Determine the [x, y] coordinate at the center of the cell enclosing the given text.  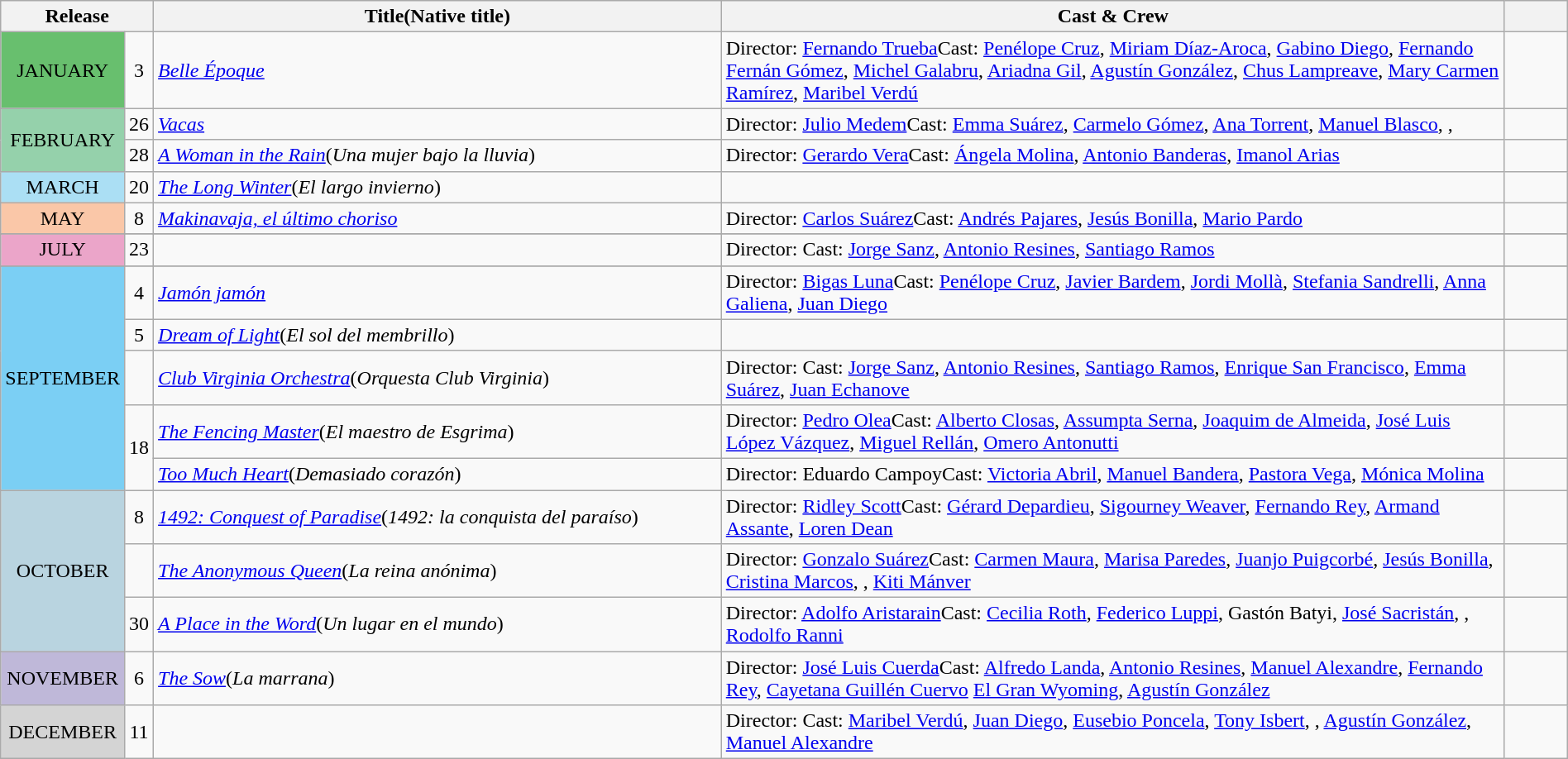
Dream of Light(El sol del membrillo) [438, 335]
Director: Cast: Maribel Verdú, Juan Diego, Eusebio Poncela, Tony Isbert, , Agustín González, Manuel Alexandre [1113, 733]
Too Much Heart(Demasiado corazón) [438, 474]
A Place in the Word(Un lugar en el mundo) [438, 625]
Director: Carlos SuárezCast: Andrés Pajares, Jesús Bonilla, Mario Pardo [1113, 218]
Director: Julio MedemCast: Emma Suárez, Carmelo Gómez, Ana Torrent, Manuel Blasco, , [1113, 124]
23 [139, 250]
JULY [63, 250]
Director: Eduardo CampoyCast: Victoria Abril, Manuel Bandera, Pastora Vega, Mónica Molina [1113, 474]
Title(Native title) [438, 17]
The Anonymous Queen(La reina anónima) [438, 570]
DECEMBER [63, 733]
30 [139, 625]
3 [139, 70]
MAY [63, 218]
Makinavaja, el último choriso [438, 218]
The Long Winter(El largo invierno) [438, 187]
4 [139, 293]
The Fencing Master(El maestro de Esgrima) [438, 432]
Director: Bigas LunaCast: Penélope Cruz, Javier Bardem, Jordi Mollà, Stefania Sandrelli, Anna Galiena, Juan Diego [1113, 293]
The Sow(La marrana) [438, 678]
6 [139, 678]
Vacas [438, 124]
JANUARY [63, 70]
Release [78, 17]
20 [139, 187]
5 [139, 335]
FEBRUARY [63, 140]
18 [139, 446]
Club Virginia Orchestra(Orquesta Club Virginia) [438, 377]
Cast & Crew [1113, 17]
11 [139, 733]
OCTOBER [63, 570]
28 [139, 155]
Director: Gonzalo SuárezCast: Carmen Maura, Marisa Paredes, Juanjo Puigcorbé, Jesús Bonilla, Cristina Marcos, , Kiti Mánver [1113, 570]
26 [139, 124]
Director: Cast: Jorge Sanz, Antonio Resines, Santiago Ramos, Enrique San Francisco, Emma Suárez, Juan Echanove [1113, 377]
NOVEMBER [63, 678]
Director: Cast: Jorge Sanz, Antonio Resines, Santiago Ramos [1113, 250]
Director: Adolfo AristarainCast: Cecilia Roth, Federico Luppi, Gastón Batyi, José Sacristán, , Rodolfo Ranni [1113, 625]
1492: Conquest of Paradise(1492: la conquista del paraíso) [438, 516]
Jamón jamón [438, 293]
MARCH [63, 187]
Director: Pedro OleaCast: Alberto Closas, Assumpta Serna, Joaquim de Almeida, José Luis López Vázquez, Miguel Rellán, Omero Antonutti [1113, 432]
Director: Ridley ScottCast: Gérard Depardieu, Sigourney Weaver, Fernando Rey, Armand Assante, Loren Dean [1113, 516]
Belle Époque [438, 70]
SEPTEMBER [63, 377]
Director: Gerardo VeraCast: Ángela Molina, Antonio Banderas, Imanol Arias [1113, 155]
A Woman in the Rain(Una mujer bajo la lluvia) [438, 155]
